Return (X, Y) of the center of cell containing provided text 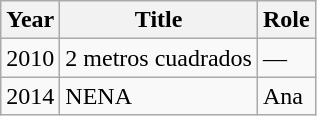
Title (159, 20)
2014 (30, 96)
Ana (286, 96)
Role (286, 20)
Year (30, 20)
— (286, 58)
2 metros cuadrados (159, 58)
2010 (30, 58)
NENA (159, 96)
